For the text-containing cell, return its midpoint in (x, y) coordinate format. 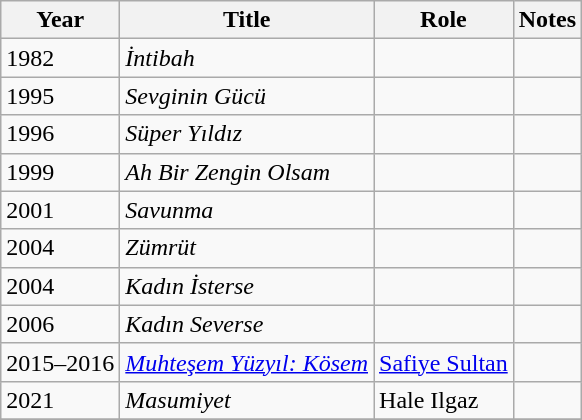
Muhteşem Yüzyıl: Kösem (247, 362)
1996 (60, 134)
1995 (60, 96)
1999 (60, 172)
Ah Bir Zengin Olsam (247, 172)
2015–2016 (60, 362)
Notes (547, 20)
İntibah (247, 58)
1982 (60, 58)
Süper Yıldız (247, 134)
Safiye Sultan (444, 362)
Masumiyet (247, 400)
Zümrüt (247, 248)
Kadın İsterse (247, 286)
Sevginin Gücü (247, 96)
Year (60, 20)
2006 (60, 324)
Savunma (247, 210)
Role (444, 20)
Kadın Severse (247, 324)
Hale Ilgaz (444, 400)
2001 (60, 210)
2021 (60, 400)
Title (247, 20)
